Capture the cell that displays the provided text and extract its (x, y) central coordinate. 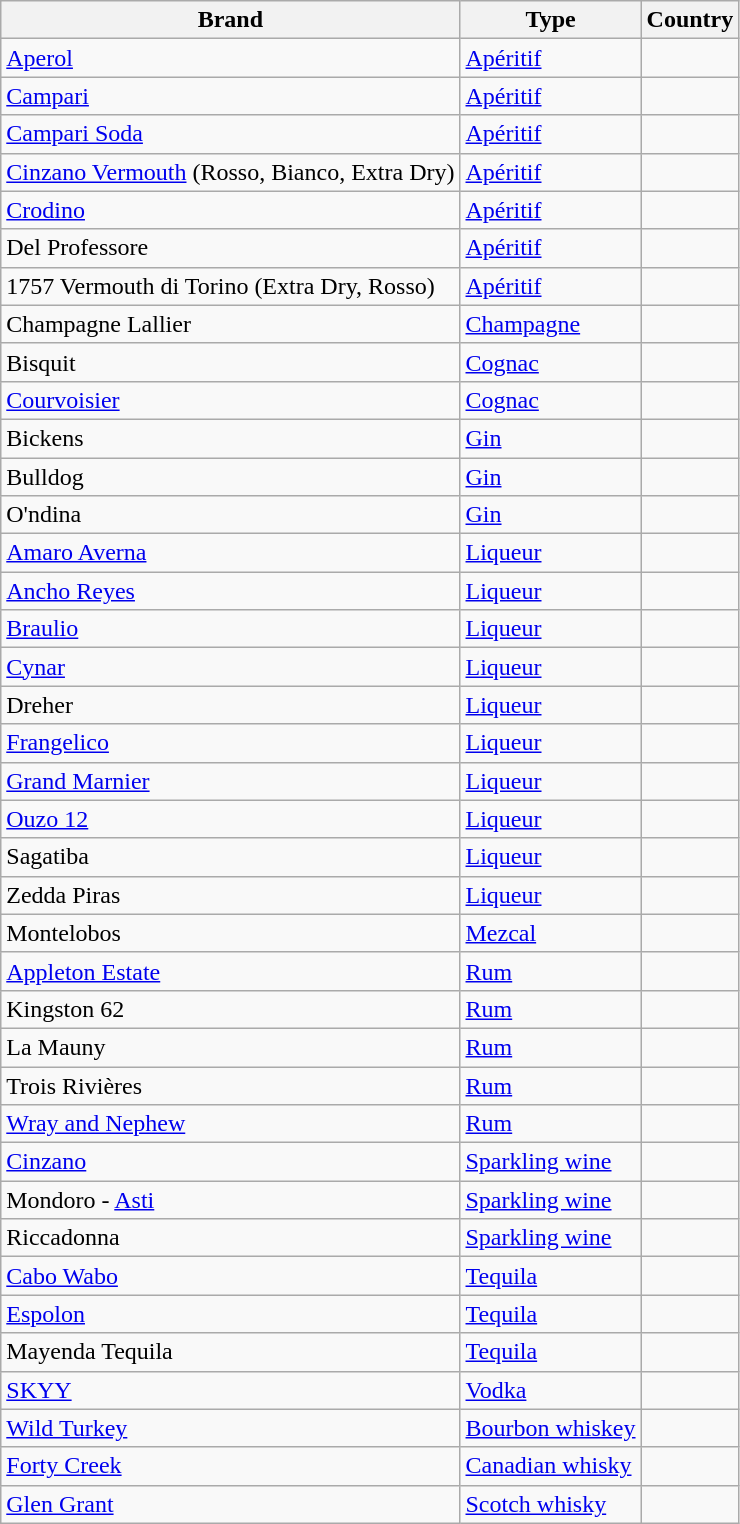
Bickens (230, 438)
Zedda Piras (230, 895)
Forty Creek (230, 1466)
1757 Vermouth di Torino (Extra Dry, Rosso) (230, 286)
Cabo Wabo (230, 1276)
Mayenda Tequila (230, 1352)
Campari (230, 96)
Frangelico (230, 743)
Wray and Nephew (230, 1124)
Espolon (230, 1314)
Brand (230, 20)
Montelobos (230, 933)
Glen Grant (230, 1504)
Vodka (550, 1390)
Courvoisier (230, 400)
Riccadonna (230, 1238)
SKYY (230, 1390)
Amaro Averna (230, 553)
Aperol (230, 58)
Canadian whisky (550, 1466)
Cynar (230, 667)
Ancho Reyes (230, 591)
Bulldog (230, 477)
Bisquit (230, 362)
Mezcal (550, 933)
La Mauny (230, 1047)
Crodino (230, 210)
Del Professore (230, 248)
Trois Rivières (230, 1085)
Country (690, 20)
Appleton Estate (230, 971)
O'ndina (230, 515)
Type (550, 20)
Grand Marnier (230, 781)
Kingston 62 (230, 1009)
Braulio (230, 629)
Scotch whisky (550, 1504)
Sagatiba (230, 857)
Bourbon whiskey (550, 1428)
Ouzo 12 (230, 819)
Campari Soda (230, 134)
Champagne Lallier (230, 324)
Wild Turkey (230, 1428)
Mondoro - Asti (230, 1200)
Cinzano Vermouth (Rosso, Bianco, Extra Dry) (230, 172)
Champagne (550, 324)
Cinzano (230, 1162)
Dreher (230, 705)
